For the text-containing cell, return its midpoint in [X, Y] coordinate format. 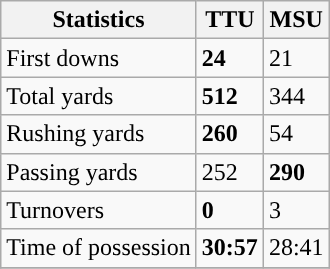
0 [230, 210]
28:41 [296, 248]
344 [296, 96]
54 [296, 134]
260 [230, 134]
3 [296, 210]
TTU [230, 20]
Rushing yards [99, 134]
MSU [296, 20]
290 [296, 172]
First downs [99, 58]
252 [230, 172]
Time of possession [99, 248]
512 [230, 96]
30:57 [230, 248]
Total yards [99, 96]
Statistics [99, 20]
24 [230, 58]
Turnovers [99, 210]
Passing yards [99, 172]
21 [296, 58]
